Return the [X, Y] coordinate for the center point of the cell that contains the specified text.  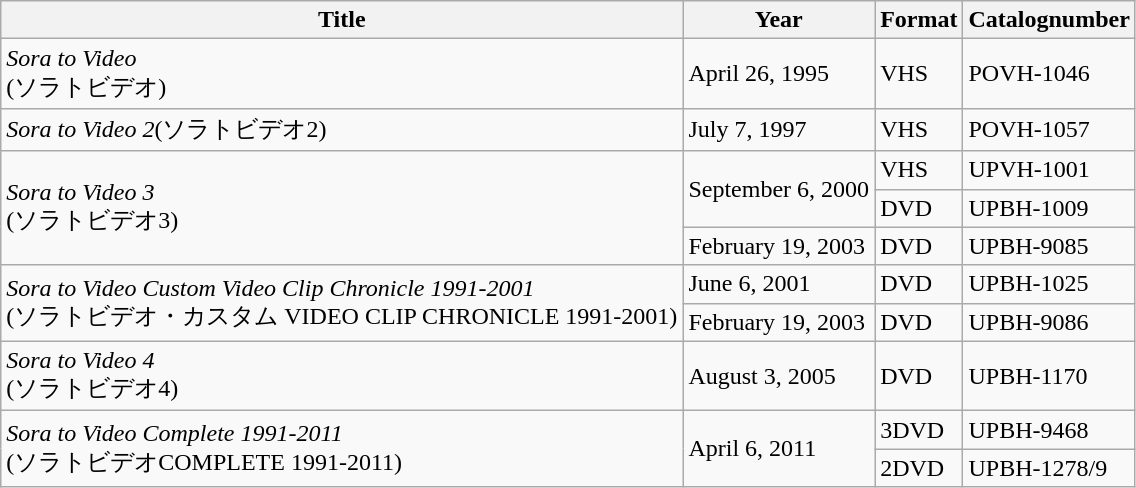
Format [919, 20]
UPBH-1025 [1049, 284]
Sora to Video 2(ソラトビデオ2) [342, 130]
UPBH-1278/9 [1049, 468]
UPVH-1001 [1049, 170]
Sora to Video Custom Video Clip Chronicle 1991-2001(ソラトビデオ・カスタム VIDEO CLIP CHRONICLE 1991-2001) [342, 303]
Catalognumber [1049, 20]
Year [779, 20]
3DVD [919, 430]
Sora to Video 3(ソラトビデオ3) [342, 208]
July 7, 1997 [779, 130]
Sora to Video 4(ソラトビデオ4) [342, 376]
June 6, 2001 [779, 284]
2DVD [919, 468]
UPBH-1170 [1049, 376]
UPBH-1009 [1049, 208]
August 3, 2005 [779, 376]
Sora to Video(ソラトビデオ) [342, 74]
UPBH-9085 [1049, 246]
April 26, 1995 [779, 74]
POVH-1046 [1049, 74]
UPBH-9468 [1049, 430]
September 6, 2000 [779, 189]
Title [342, 20]
UPBH-9086 [1049, 322]
Sora to Video Complete 1991-2011(ソラトビデオCOMPLETE 1991-2011) [342, 449]
POVH-1057 [1049, 130]
April 6, 2011 [779, 449]
